Extract the (X, Y) coordinate from the center of the cell holding the provided text.  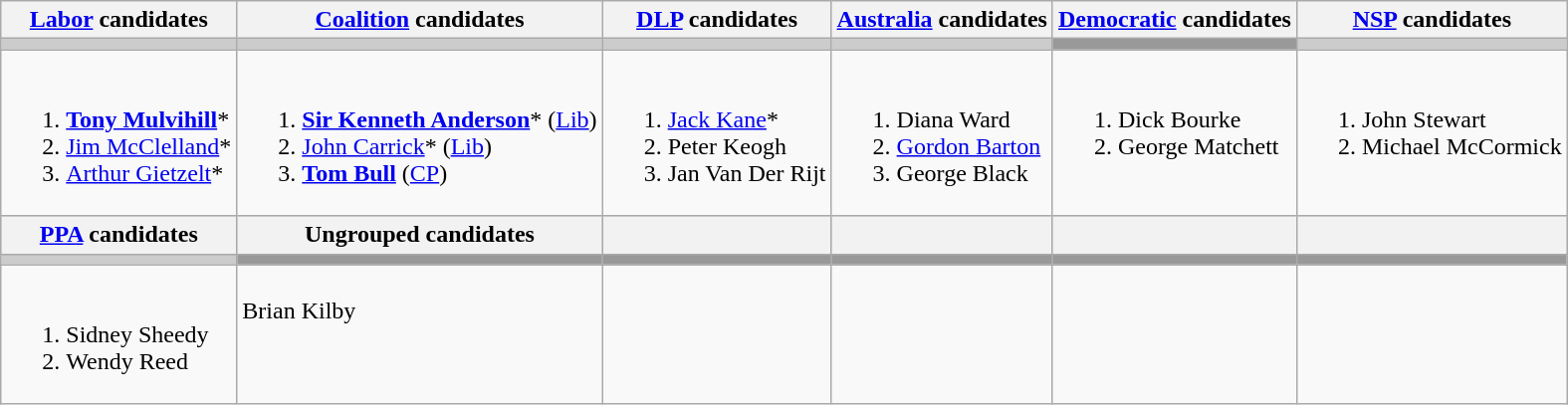
John StewartMichael McCormick (1432, 133)
Tony Mulvihill*Jim McClelland*Arthur Gietzelt* (119, 133)
Sir Kenneth Anderson* (Lib)John Carrick* (Lib)Tom Bull (CP) (420, 133)
Jack Kane*Peter KeoghJan Van Der Rijt (717, 133)
Dick BourkeGeorge Matchett (1175, 133)
Australia candidates (942, 20)
Brian Kilby (420, 334)
Diana WardGordon BartonGeorge Black (942, 133)
DLP candidates (717, 20)
Ungrouped candidates (420, 235)
Coalition candidates (420, 20)
NSP candidates (1432, 20)
Sidney SheedyWendy Reed (119, 334)
Labor candidates (119, 20)
PPA candidates (119, 235)
Democratic candidates (1175, 20)
